Output the [x, y] coordinate of the center of the cell containing the given text.  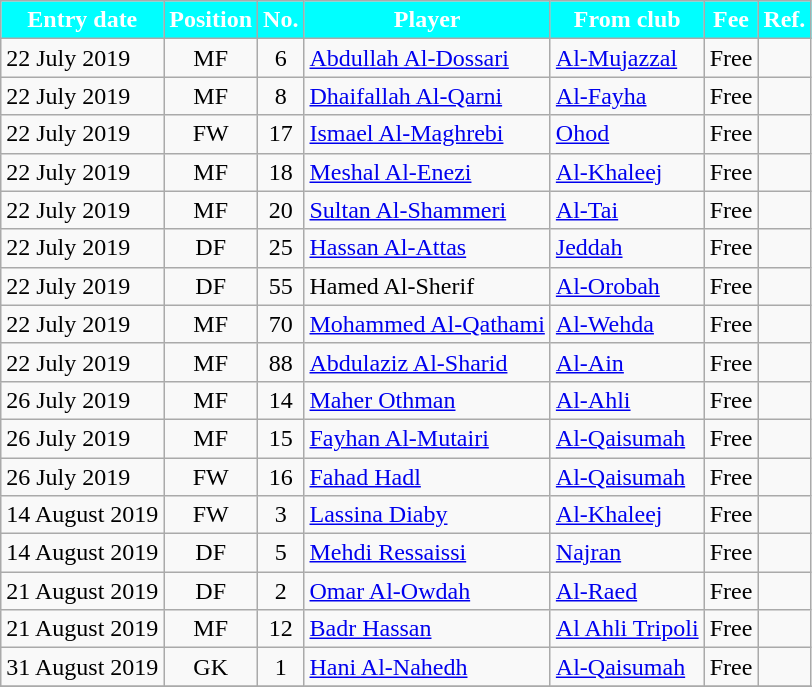
Entry date [82, 20]
No. [281, 20]
Hamed Al-Sherif [427, 286]
Position [211, 20]
Lassina Diaby [427, 515]
Hani Al-Nahedh [427, 667]
16 [281, 477]
Hassan Al-Attas [427, 248]
12 [281, 629]
Al-Tai [627, 210]
Omar Al-Owdah [427, 591]
Ismael Al-Maghrebi [427, 134]
70 [281, 324]
Ref. [784, 20]
GK [211, 667]
Al-Orobah [627, 286]
17 [281, 134]
55 [281, 286]
From club [627, 20]
15 [281, 438]
8 [281, 96]
Sultan Al-Shammeri [427, 210]
Al-Mujazzal [627, 58]
20 [281, 210]
1 [281, 667]
Maher Othman [427, 400]
Jeddah [627, 248]
Fayhan Al-Mutairi [427, 438]
3 [281, 515]
Fahad Hadl [427, 477]
Al-Ain [627, 362]
Najran [627, 553]
Mohammed Al-Qathami [427, 324]
14 [281, 400]
18 [281, 172]
25 [281, 248]
31 August 2019 [82, 667]
Dhaifallah Al-Qarni [427, 96]
6 [281, 58]
Mehdi Ressaissi [427, 553]
Al-Raed [627, 591]
Badr Hassan [427, 629]
Al Ahli Tripoli [627, 629]
2 [281, 591]
Abdulaziz Al-Sharid [427, 362]
5 [281, 553]
Al-Ahli [627, 400]
88 [281, 362]
Abdullah Al-Dossari [427, 58]
Player [427, 20]
Fee [731, 20]
Al-Wehda [627, 324]
Meshal Al-Enezi [427, 172]
Ohod [627, 134]
Al-Fayha [627, 96]
